Capture the cell that displays the provided text and extract its (x, y) central coordinate. 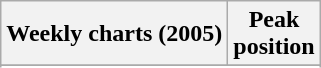
Peak position (274, 34)
Weekly charts (2005) (114, 34)
